From the cell containing the given text, extract its center point as [x, y] coordinate. 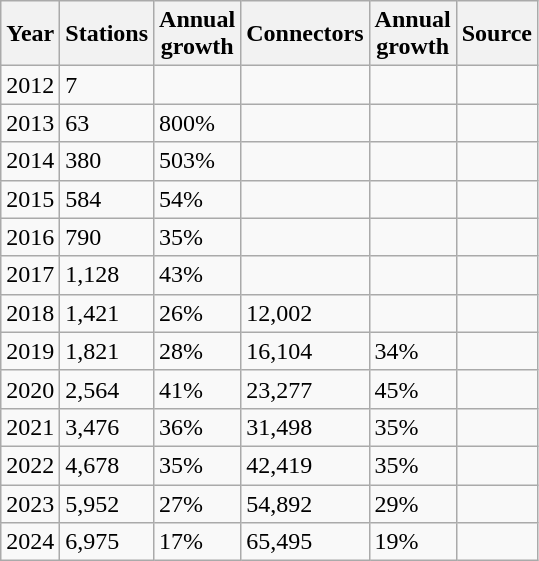
29% [412, 503]
1,421 [107, 313]
2023 [30, 503]
2020 [30, 389]
63 [107, 123]
26% [198, 313]
2019 [30, 351]
7 [107, 85]
2021 [30, 427]
36% [198, 427]
43% [198, 275]
Connectors [305, 34]
28% [198, 351]
2,564 [107, 389]
Year [30, 34]
54% [198, 199]
16,104 [305, 351]
2016 [30, 237]
6,975 [107, 542]
2012 [30, 85]
2013 [30, 123]
380 [107, 161]
790 [107, 237]
17% [198, 542]
584 [107, 199]
45% [412, 389]
34% [412, 351]
12,002 [305, 313]
2018 [30, 313]
31,498 [305, 427]
2024 [30, 542]
2014 [30, 161]
Source [496, 34]
1,821 [107, 351]
27% [198, 503]
23,277 [305, 389]
19% [412, 542]
800% [198, 123]
65,495 [305, 542]
3,476 [107, 427]
1,128 [107, 275]
2017 [30, 275]
2015 [30, 199]
Stations [107, 34]
503% [198, 161]
42,419 [305, 465]
4,678 [107, 465]
54,892 [305, 503]
5,952 [107, 503]
2022 [30, 465]
41% [198, 389]
